Locate the cell with the specified text and output its [X, Y] center coordinate. 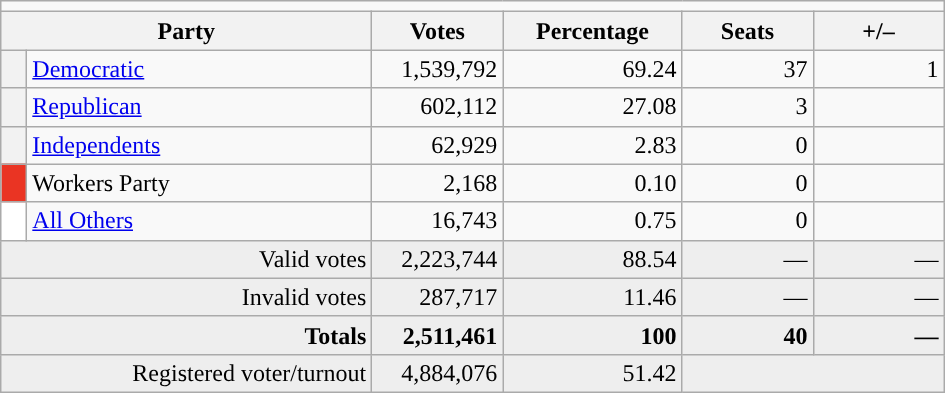
287,717 [438, 297]
1 [878, 69]
1,539,792 [438, 69]
37 [748, 69]
Workers Party [200, 183]
602,112 [438, 107]
All Others [200, 221]
51.42 [592, 373]
11.46 [592, 297]
+/– [878, 31]
0.10 [592, 183]
Independents [200, 145]
Party [186, 31]
Seats [748, 31]
Valid votes [186, 259]
2.83 [592, 145]
88.54 [592, 259]
Percentage [592, 31]
2,168 [438, 183]
Votes [438, 31]
0.75 [592, 221]
2,223,744 [438, 259]
Republican [200, 107]
Invalid votes [186, 297]
Democratic [200, 69]
69.24 [592, 69]
16,743 [438, 221]
4,884,076 [438, 373]
Registered voter/turnout [186, 373]
62,929 [438, 145]
40 [748, 335]
3 [748, 107]
27.08 [592, 107]
100 [592, 335]
Totals [186, 335]
2,511,461 [438, 335]
